Output the [X, Y] coordinate of the center of the cell containing the given text.  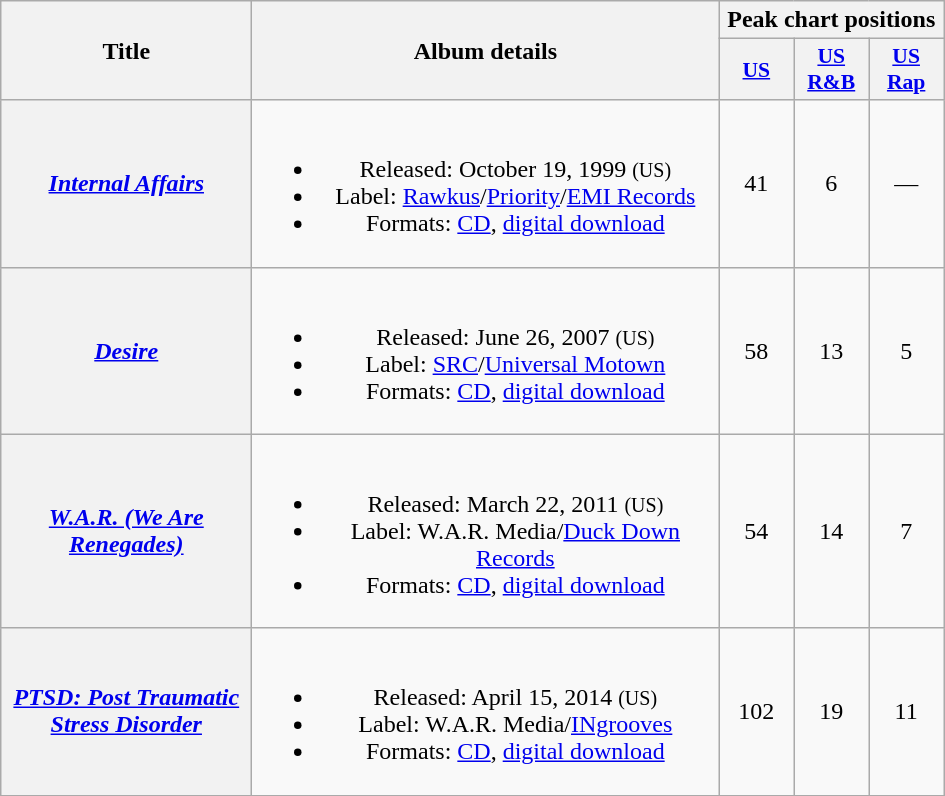
5 [906, 350]
19 [832, 712]
US R&B [832, 70]
58 [756, 350]
USRap [906, 70]
14 [832, 531]
102 [756, 712]
Internal Affairs [126, 184]
PTSD: Post Traumatic Stress Disorder [126, 712]
Title [126, 50]
13 [832, 350]
41 [756, 184]
Released: April 15, 2014 (US)Label: W.A.R. Media/INgroovesFormats: CD, digital download [486, 712]
Album details [486, 50]
W.A.R. (We Are Renegades) [126, 531]
US [756, 70]
Released: March 22, 2011 (US)Label: W.A.R. Media/Duck Down RecordsFormats: CD, digital download [486, 531]
Peak chart positions [832, 20]
Desire [126, 350]
Released: June 26, 2007 (US)Label: SRC/Universal MotownFormats: CD, digital download [486, 350]
— [906, 184]
6 [832, 184]
11 [906, 712]
7 [906, 531]
Released: October 19, 1999 (US)Label: Rawkus/Priority/EMI RecordsFormats: CD, digital download [486, 184]
54 [756, 531]
